Identify which cell holds the provided text, then report its (x, y) central coordinate. 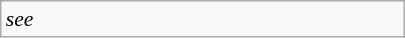
see (203, 19)
